Find where the given text appears and provide that cell's center as (X, Y) coordinate. 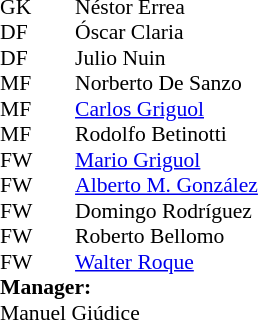
Mario Griguol (166, 160)
Rodolfo Betinotti (166, 135)
Norberto De Sanzo (166, 83)
Carlos Griguol (166, 109)
Walter Roque (166, 262)
Alberto M. González (166, 185)
Óscar Claria (166, 33)
Roberto Bellomo (166, 237)
Manager: (129, 287)
Domingo Rodríguez (166, 211)
Julio Nuin (166, 58)
